Detect which cell encompasses the target text, then output its (X, Y) center coordinate. 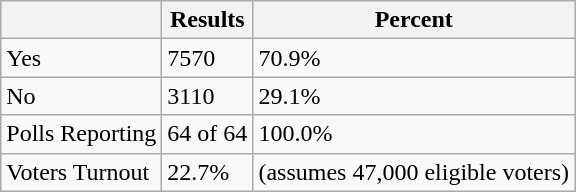
70.9% (414, 58)
3110 (208, 96)
Voters Turnout (82, 172)
Polls Reporting (82, 134)
29.1% (414, 96)
Percent (414, 20)
100.0% (414, 134)
Results (208, 20)
64 of 64 (208, 134)
(assumes 47,000 eligible voters) (414, 172)
7570 (208, 58)
22.7% (208, 172)
No (82, 96)
Yes (82, 58)
